Search for the cell housing the specified text and yield its (X, Y) center coordinate. 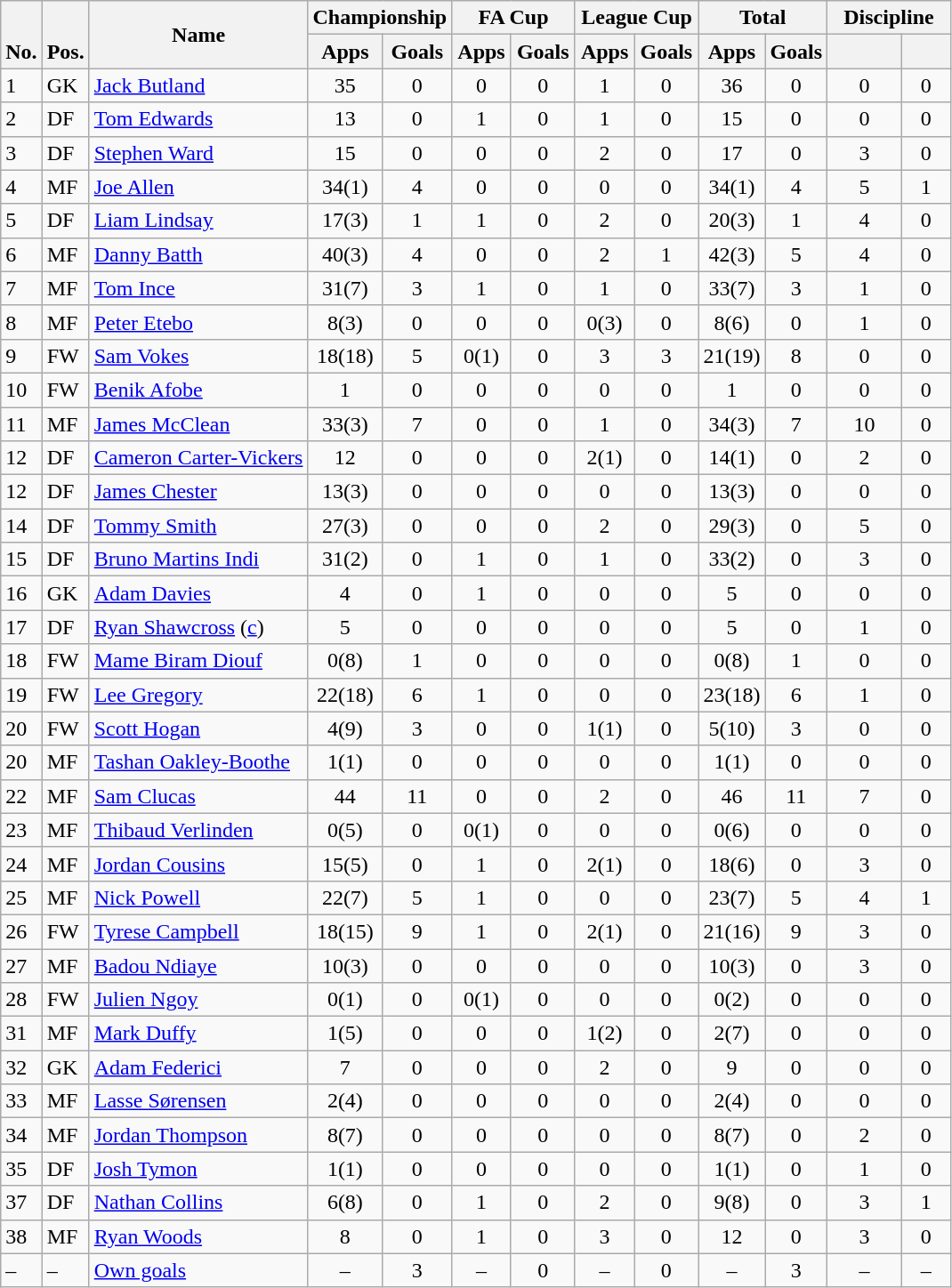
25 (21, 898)
4(9) (345, 729)
Lee Gregory (198, 695)
27(3) (345, 526)
18(15) (345, 931)
Cameron Carter-Vickers (198, 458)
40(3) (345, 254)
Nick Powell (198, 898)
Badou Ndiaye (198, 965)
Jack Butland (198, 85)
James Chester (198, 492)
5(10) (731, 729)
42(3) (731, 254)
14(1) (731, 458)
9(8) (731, 1203)
1(5) (345, 1034)
Ryan Woods (198, 1236)
Discipline (890, 18)
0(6) (731, 830)
Name (198, 35)
Danny Batth (198, 254)
Ryan Shawcross (c) (198, 627)
23(7) (731, 898)
Liam Lindsay (198, 221)
29(3) (731, 526)
20(3) (731, 221)
44 (345, 796)
19 (21, 695)
18 (21, 661)
38 (21, 1236)
0(3) (605, 322)
23 (21, 830)
33 (21, 1101)
0(5) (345, 830)
46 (731, 796)
Tom Ince (198, 288)
FA Cup (514, 18)
Adam Federici (198, 1067)
31 (21, 1034)
Peter Etebo (198, 322)
22(7) (345, 898)
Bruno Martins Indi (198, 559)
18(18) (345, 356)
Mame Biram Diouf (198, 661)
8(6) (731, 322)
34(3) (731, 424)
21(16) (731, 931)
31(2) (345, 559)
33(7) (731, 288)
24 (21, 864)
34 (21, 1135)
Jordan Cousins (198, 864)
18(6) (731, 864)
Championship (380, 18)
31(7) (345, 288)
Benik Afobe (198, 390)
Stephen Ward (198, 153)
Josh Tymon (198, 1169)
Sam Vokes (198, 356)
37 (21, 1203)
Thibaud Verlinden (198, 830)
Tyrese Campbell (198, 931)
Own goals (198, 1270)
Tom Edwards (198, 119)
36 (731, 85)
Mark Duffy (198, 1034)
6(8) (345, 1203)
Sam Clucas (198, 796)
33(2) (731, 559)
Adam Davies (198, 593)
Tommy Smith (198, 526)
13 (345, 119)
26 (21, 931)
Jordan Thompson (198, 1135)
Total (763, 18)
No. (21, 35)
Julien Ngoy (198, 1000)
2(7) (731, 1034)
22(18) (345, 695)
33(3) (345, 424)
League Cup (637, 18)
Joe Allen (198, 187)
21(19) (731, 356)
8(3) (345, 322)
23(18) (731, 695)
0(2) (731, 1000)
Nathan Collins (198, 1203)
Lasse Sørensen (198, 1101)
Tashan Oakley-Boothe (198, 762)
17(3) (345, 221)
16 (21, 593)
28 (21, 1000)
1(2) (605, 1034)
14 (21, 526)
15(5) (345, 864)
Pos. (66, 35)
Scott Hogan (198, 729)
22 (21, 796)
27 (21, 965)
32 (21, 1067)
James McClean (198, 424)
